Capture the cell that displays the provided text and extract its (X, Y) central coordinate. 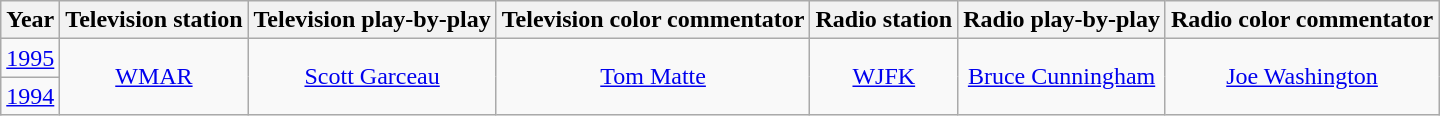
Radio color commentator (1302, 20)
Television color commentator (653, 20)
Radio play-by-play (1062, 20)
WJFK (884, 77)
Television station (154, 20)
1994 (30, 96)
Tom Matte (653, 77)
Radio station (884, 20)
1995 (30, 58)
Scott Garceau (372, 77)
Year (30, 20)
Television play-by-play (372, 20)
Joe Washington (1302, 77)
WMAR (154, 77)
Bruce Cunningham (1062, 77)
